For the text-containing cell, return its midpoint in (x, y) coordinate format. 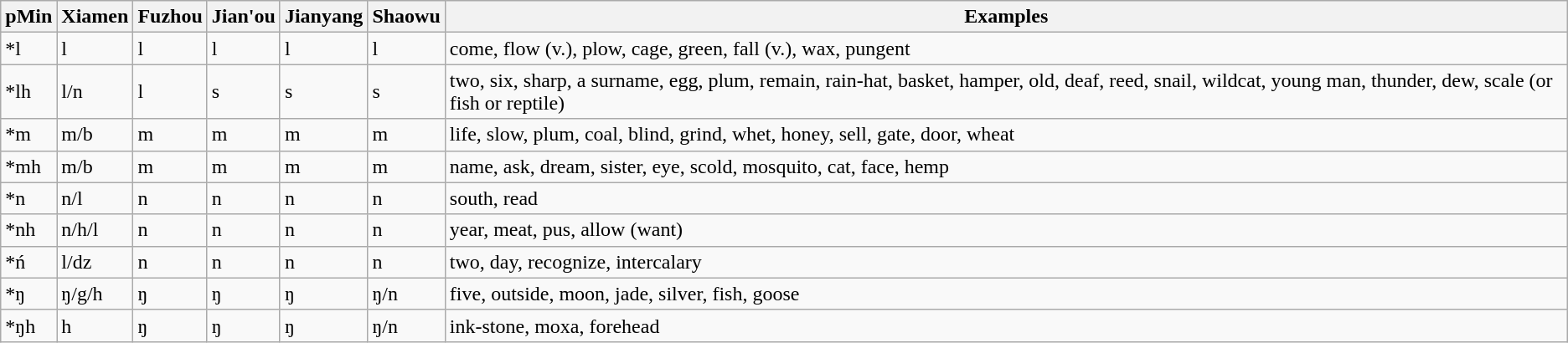
ŋ/g/h (95, 294)
Xiamen (95, 17)
life, slow, plum, coal, blind, grind, whet, honey, sell, gate, door, wheat (1006, 135)
ink-stone, moxa, forehead (1006, 325)
five, outside, moon, jade, silver, fish, goose (1006, 294)
name, ask, dream, sister, eye, scold, mosquito, cat, face, hemp (1006, 166)
*l (28, 49)
*ŋh (28, 325)
Jian'ou (243, 17)
come, flow (v.), plow, cage, green, fall (v.), wax, pungent (1006, 49)
Examples (1006, 17)
*mh (28, 166)
l/dz (95, 262)
two, day, recognize, intercalary (1006, 262)
year, meat, pus, allow (want) (1006, 230)
pMin (28, 17)
*n (28, 198)
l/n (95, 92)
n/l (95, 198)
*m (28, 135)
n/h/l (95, 230)
Shaowu (406, 17)
south, read (1006, 198)
Jianyang (323, 17)
h (95, 325)
*ń (28, 262)
*ŋ (28, 294)
*lh (28, 92)
Fuzhou (170, 17)
*nh (28, 230)
